Determine the [x, y] coordinate at the center of the cell enclosing the given text.  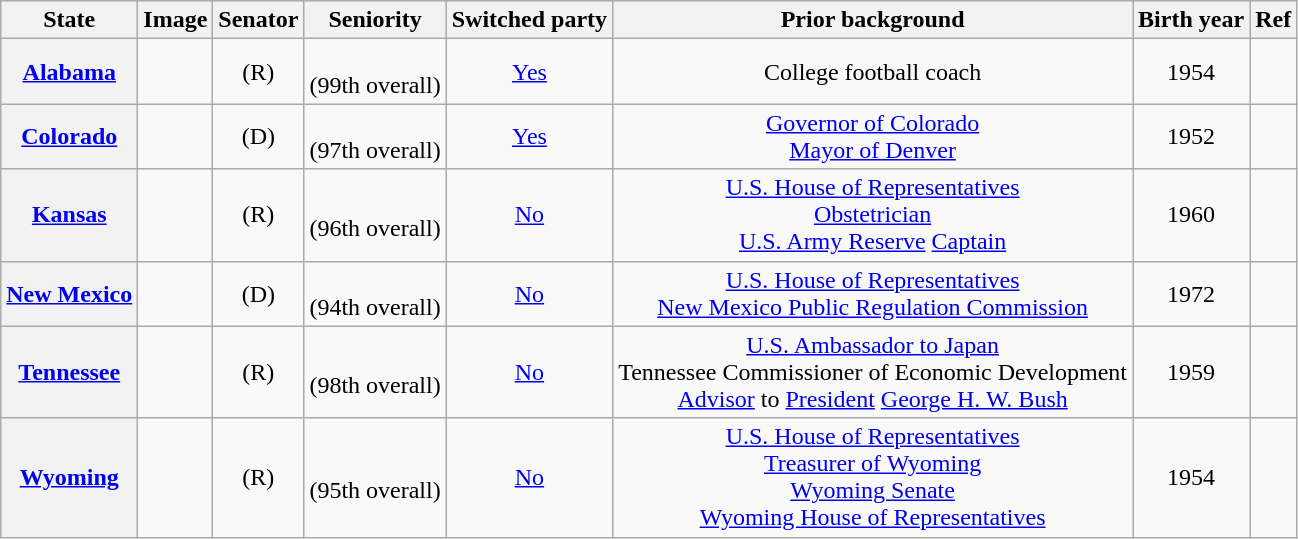
Kansas [70, 215]
Colorado [70, 136]
New Mexico [70, 294]
1952 [1192, 136]
Alabama [70, 72]
Birth year [1192, 20]
(99th overall) [375, 72]
U.S. House of RepresentativesTreasurer of WyomingWyoming SenateWyoming House of Representatives [873, 478]
Senator [258, 20]
(97th overall) [375, 136]
Switched party [529, 20]
College football coach [873, 72]
Ref [1274, 20]
Wyoming [70, 478]
(96th overall) [375, 215]
(95th overall) [375, 478]
1960 [1192, 215]
Tennessee [70, 372]
Image [176, 20]
U.S. House of RepresentativesNew Mexico Public Regulation Commission [873, 294]
U.S. House of RepresentativesObstetricianU.S. Army Reserve Captain [873, 215]
1959 [1192, 372]
1972 [1192, 294]
State [70, 20]
Prior background [873, 20]
Governor of ColoradoMayor of Denver [873, 136]
Seniority [375, 20]
(98th overall) [375, 372]
(94th overall) [375, 294]
U.S. Ambassador to JapanTennessee Commissioner of Economic DevelopmentAdvisor to President George H. W. Bush [873, 372]
